Detect which cell encompasses the target text, then output its (x, y) center coordinate. 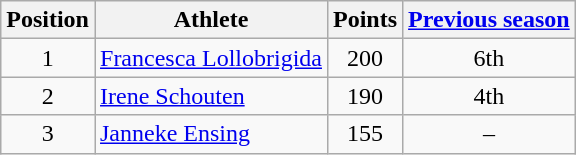
155 (364, 134)
6th (490, 58)
3 (48, 134)
Previous season (490, 20)
4th (490, 96)
200 (364, 58)
– (490, 134)
1 (48, 58)
2 (48, 96)
Athlete (210, 20)
190 (364, 96)
Irene Schouten (210, 96)
Points (364, 20)
Janneke Ensing (210, 134)
Position (48, 20)
Francesca Lollobrigida (210, 58)
